Capture the cell that displays the provided text and extract its [x, y] central coordinate. 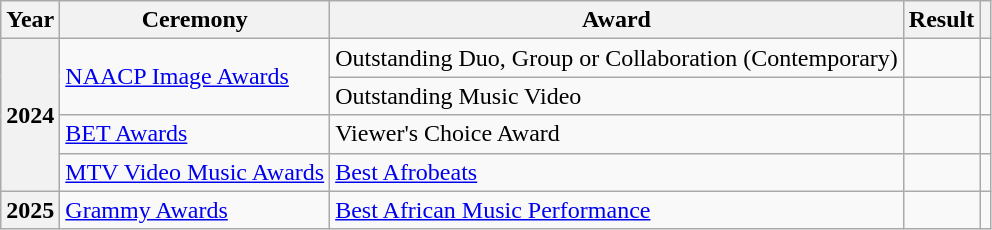
Outstanding Music Video [617, 96]
Grammy Awards [195, 210]
NAACP Image Awards [195, 77]
2024 [30, 115]
Best African Music Performance [617, 210]
Result [941, 20]
Viewer's Choice Award [617, 134]
Ceremony [195, 20]
Outstanding Duo, Group or Collaboration (Contemporary) [617, 58]
Year [30, 20]
2025 [30, 210]
MTV Video Music Awards [195, 172]
Award [617, 20]
BET Awards [195, 134]
Best Afrobeats [617, 172]
